Output the [x, y] coordinate of the center of the cell containing the given text.  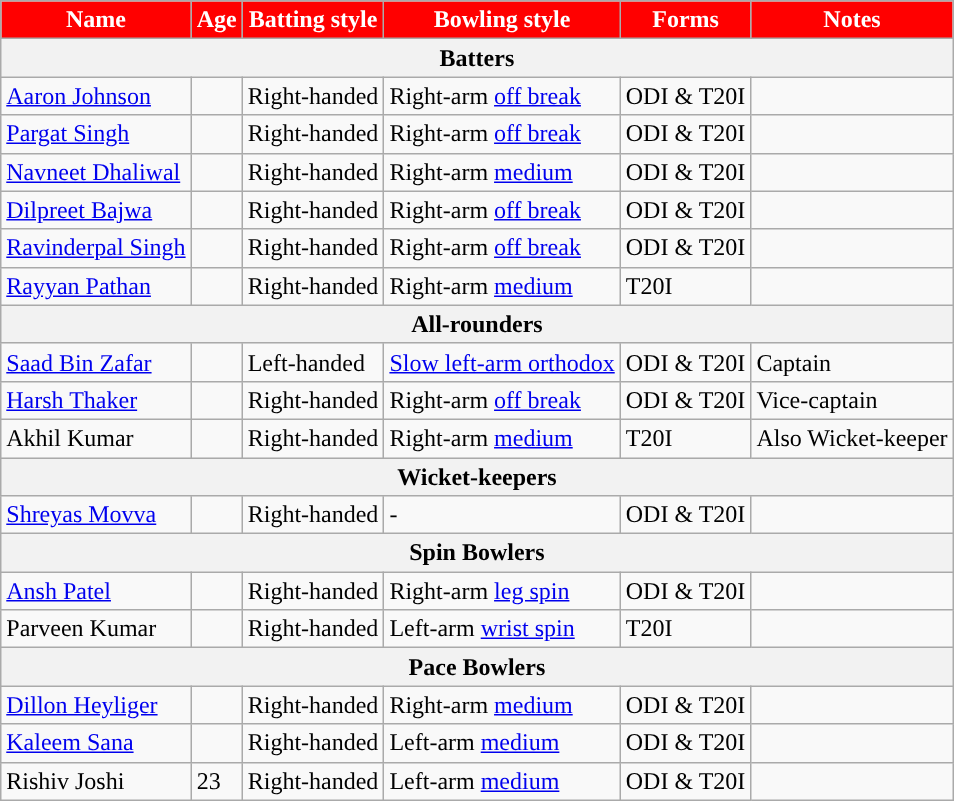
Rayyan Pathan [96, 286]
Navneet Dhaliwal [96, 172]
Name [96, 20]
Also Wicket-keeper [852, 438]
Captain [852, 362]
Shreyas Movva [96, 515]
Batting style [313, 20]
Left-handed [313, 362]
Right-arm leg spin [502, 591]
Kaleem Sana [96, 743]
Vice-captain [852, 400]
- [502, 515]
Batters [477, 58]
Parveen Kumar [96, 629]
Spin Bowlers [477, 553]
Age [216, 20]
Aaron Johnson [96, 96]
Rishiv Joshi [96, 781]
Forms [686, 20]
Ravinderpal Singh [96, 248]
Saad Bin Zafar [96, 362]
Pargat Singh [96, 134]
23 [216, 781]
Left-arm wrist spin [502, 629]
Dilpreet Bajwa [96, 210]
Akhil Kumar [96, 438]
Bowling style [502, 20]
Pace Bowlers [477, 667]
Notes [852, 20]
All-rounders [477, 324]
Harsh Thaker [96, 400]
Slow left-arm orthodox [502, 362]
Ansh Patel [96, 591]
Dillon Heyliger [96, 705]
Wicket-keepers [477, 477]
